For the text-containing cell, return its midpoint in (X, Y) coordinate format. 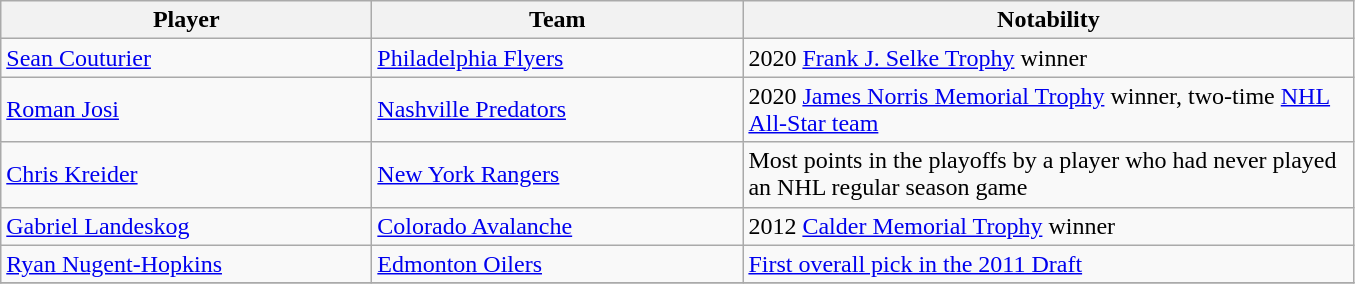
2020 Frank J. Selke Trophy winner (1048, 58)
Roman Josi (186, 110)
Philadelphia Flyers (558, 58)
First overall pick in the 2011 Draft (1048, 264)
Player (186, 20)
New York Rangers (558, 174)
Notability (1048, 20)
Sean Couturier (186, 58)
Team (558, 20)
2020 James Norris Memorial Trophy winner, two-time NHL All-Star team (1048, 110)
Most points in the playoffs by a player who had never played an NHL regular season game (1048, 174)
Edmonton Oilers (558, 264)
Ryan Nugent-Hopkins (186, 264)
Chris Kreider (186, 174)
Gabriel Landeskog (186, 226)
Nashville Predators (558, 110)
2012 Calder Memorial Trophy winner (1048, 226)
Colorado Avalanche (558, 226)
